Extract the (x, y) coordinate from the center of the cell holding the provided text.  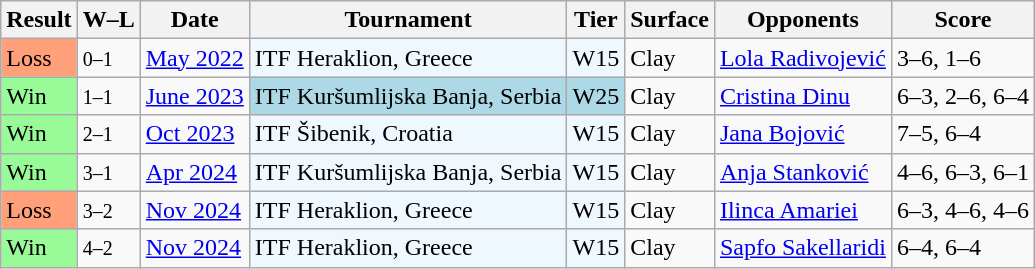
Tier (596, 20)
W25 (596, 96)
4–2 (108, 248)
7–5, 6–4 (962, 134)
Oct 2023 (194, 134)
1–1 (108, 96)
4–6, 6–3, 6–1 (962, 172)
W–L (108, 20)
May 2022 (194, 58)
Jana Bojović (802, 134)
0–1 (108, 58)
Cristina Dinu (802, 96)
2–1 (108, 134)
6–3, 4–6, 4–6 (962, 210)
June 2023 (194, 96)
Opponents (802, 20)
6–4, 6–4 (962, 248)
Lola Radivojević (802, 58)
Score (962, 20)
Surface (670, 20)
Result (39, 20)
Date (194, 20)
Ilinca Amariei (802, 210)
Tournament (408, 20)
3–6, 1–6 (962, 58)
6–3, 2–6, 6–4 (962, 96)
Apr 2024 (194, 172)
ITF Šibenik, Croatia (408, 134)
3–1 (108, 172)
Anja Stanković (802, 172)
3–2 (108, 210)
Sapfo Sakellaridi (802, 248)
